Provide the [X, Y] coordinate of the cell's center where the given text is located.  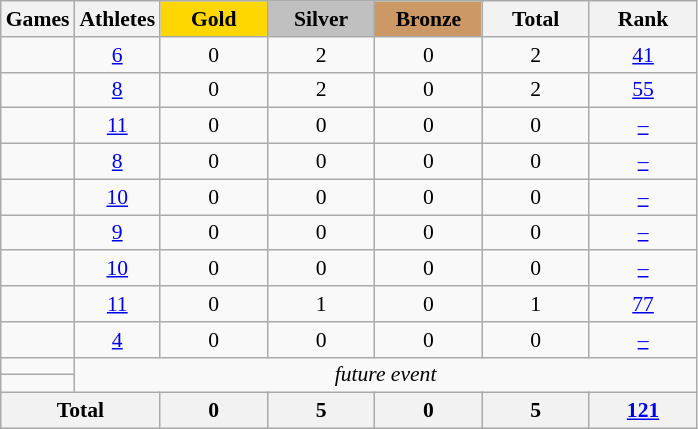
Silver [320, 19]
77 [642, 304]
Gold [214, 19]
121 [642, 411]
9 [117, 233]
Games [38, 19]
41 [642, 55]
4 [117, 340]
Athletes [117, 19]
55 [642, 90]
6 [117, 55]
future event [385, 375]
Bronze [428, 19]
Rank [642, 19]
